Locate the cell with the specified text and output its [x, y] center coordinate. 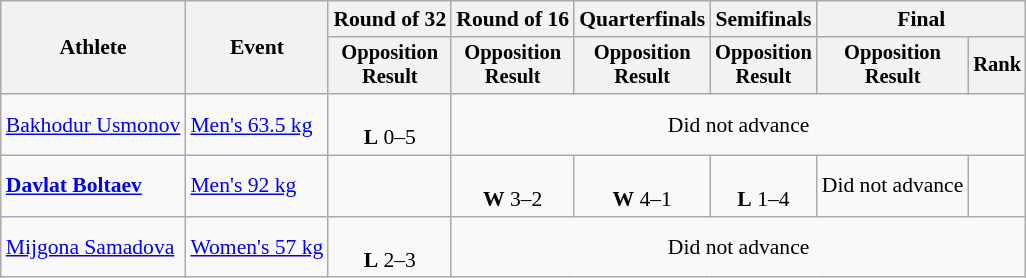
Round of 32 [390, 19]
Davlat Boltaev [94, 186]
Semifinals [764, 19]
Men's 63.5 kg [256, 124]
Round of 16 [512, 19]
Final [922, 19]
L 2–3 [390, 248]
W 3–2 [512, 186]
L 0–5 [390, 124]
Women's 57 kg [256, 248]
W 4–1 [642, 186]
Men's 92 kg [256, 186]
Mijgona Samadova [94, 248]
Bakhodur Usmonov [94, 124]
Event [256, 48]
Rank [997, 66]
Athlete [94, 48]
Quarterfinals [642, 19]
L 1–4 [764, 186]
